Output the [x, y] coordinate of the center of the cell containing the given text.  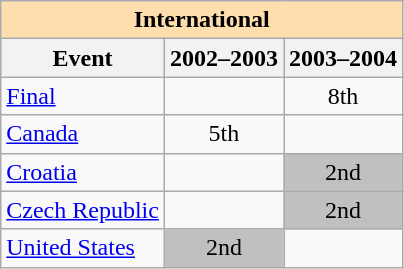
Czech Republic [83, 210]
Event [83, 58]
Canada [83, 134]
8th [344, 96]
Croatia [83, 172]
Final [83, 96]
2003–2004 [344, 58]
2002–2003 [224, 58]
United States [83, 248]
International [202, 20]
5th [224, 134]
